Capture the cell that displays the provided text and extract its (X, Y) central coordinate. 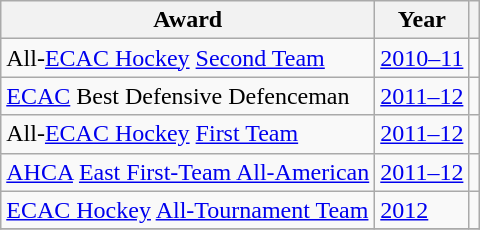
ECAC Best Defensive Defenceman (188, 96)
Award (188, 20)
Year (422, 20)
All-ECAC Hockey First Team (188, 134)
2010–11 (422, 58)
2012 (422, 210)
AHCA East First-Team All-American (188, 172)
ECAC Hockey All-Tournament Team (188, 210)
All-ECAC Hockey Second Team (188, 58)
